Scan for the cell matching the given text and deliver its (x, y) coordinate at center. 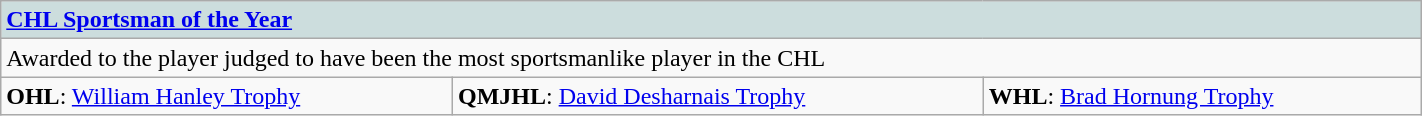
QMJHL: David Desharnais Trophy (718, 96)
Awarded to the player judged to have been the most sportsmanlike player in the CHL (711, 58)
OHL: William Hanley Trophy (227, 96)
CHL Sportsman of the Year (711, 20)
WHL: Brad Hornung Trophy (1202, 96)
